Return (x, y) of the center of cell containing provided text 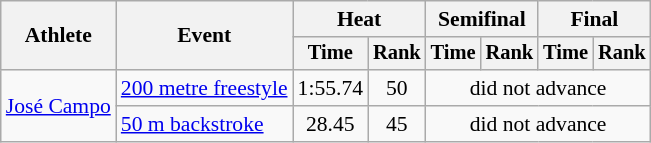
José Campo (58, 106)
Semifinal (482, 19)
200 metre freestyle (204, 88)
1:55.74 (330, 88)
Event (204, 36)
Final (594, 19)
Heat (360, 19)
50 (397, 88)
Athlete (58, 36)
45 (397, 124)
28.45 (330, 124)
50 m backstroke (204, 124)
